Locate the cell with the specified text and output its [x, y] center coordinate. 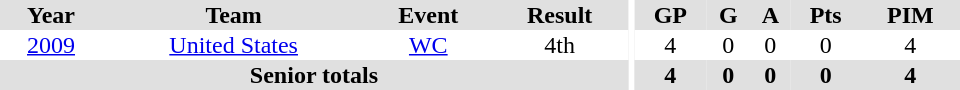
2009 [51, 45]
Pts [826, 15]
G [728, 15]
Year [51, 15]
A [770, 15]
PIM [910, 15]
4th [560, 45]
Event [428, 15]
Result [560, 15]
WC [428, 45]
GP [670, 15]
Senior totals [314, 75]
United States [234, 45]
Team [234, 15]
